Provide the (x, y) coordinate of the cell's center where the given text is located.  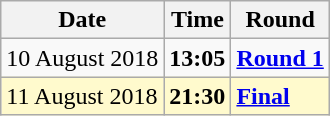
10 August 2018 (82, 58)
Date (82, 20)
Round (280, 20)
Time (198, 20)
21:30 (198, 96)
Final (280, 96)
13:05 (198, 58)
Round 1 (280, 58)
11 August 2018 (82, 96)
